From the cell containing the given text, extract its center point as [X, Y] coordinate. 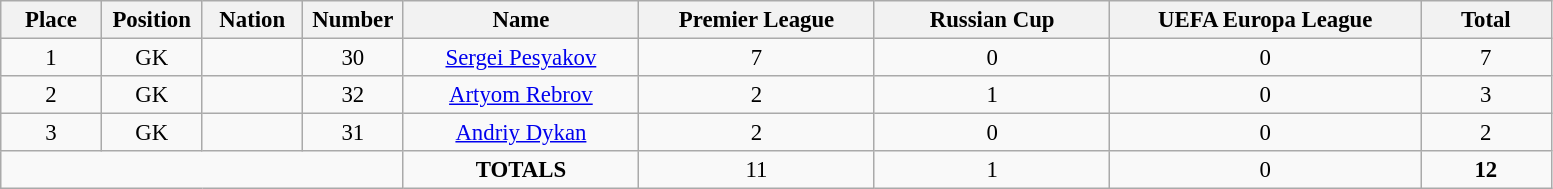
30 [354, 58]
Russian Cup [992, 20]
Number [354, 20]
11 [757, 170]
Name [521, 20]
31 [354, 133]
Position [152, 20]
Place [52, 20]
Andriy Dykan [521, 133]
Total [1486, 20]
Premier League [757, 20]
12 [1486, 170]
Sergei Pesyakov [521, 58]
32 [354, 95]
Nation [252, 20]
TOTALS [521, 170]
Artyom Rebrov [521, 95]
UEFA Europa League [1266, 20]
